Pinpoint the cell where the given text exists, returning its (X, Y) midpoint coordinate. 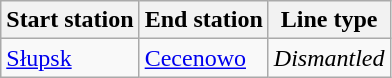
Dismantled (329, 58)
Słupsk (70, 58)
Cecenowo (204, 58)
End station (204, 20)
Start station (70, 20)
Line type (329, 20)
